Scan for the cell matching the given text and deliver its (X, Y) coordinate at center. 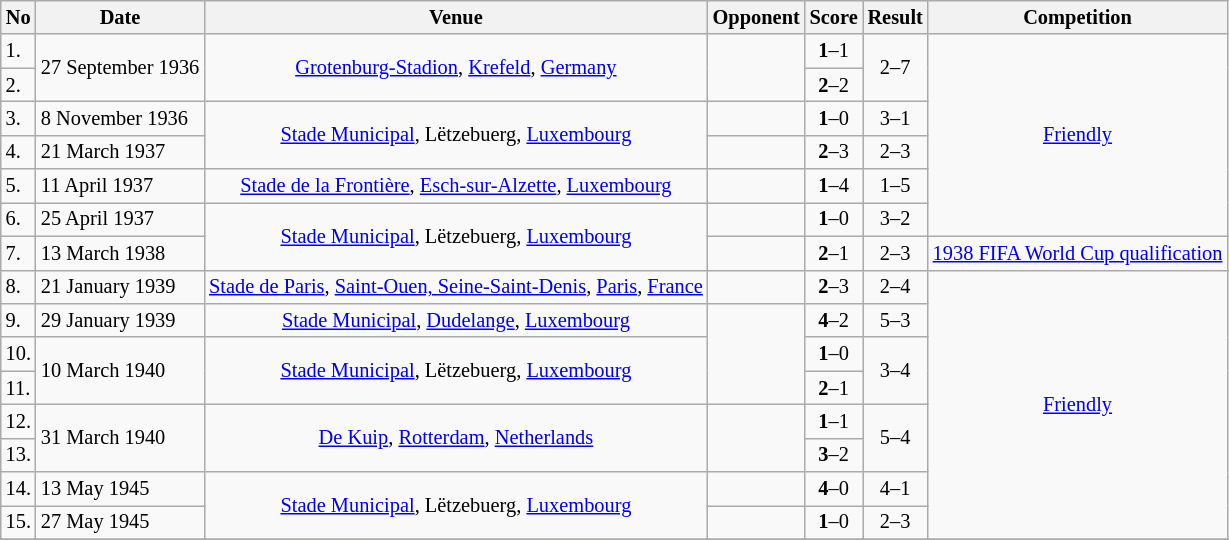
Score (834, 17)
27 May 1945 (120, 522)
15. (18, 522)
27 September 1936 (120, 68)
3. (18, 118)
7. (18, 253)
Stade de la Frontière, Esch-sur-Alzette, Luxembourg (456, 186)
Venue (456, 17)
2–4 (896, 287)
6. (18, 219)
4–2 (834, 320)
4. (18, 152)
De Kuip, Rotterdam, Netherlands (456, 438)
5. (18, 186)
5–4 (896, 438)
10. (18, 354)
8 November 1936 (120, 118)
12. (18, 421)
1. (18, 51)
3–1 (896, 118)
Competition (1078, 17)
13 May 1945 (120, 489)
4–0 (834, 489)
11 April 1937 (120, 186)
4–1 (896, 489)
9. (18, 320)
Date (120, 17)
Opponent (756, 17)
31 March 1940 (120, 438)
11. (18, 388)
5–3 (896, 320)
1–5 (896, 186)
Stade de Paris, Saint-Ouen, Seine-Saint-Denis, Paris, France (456, 287)
25 April 1937 (120, 219)
13 March 1938 (120, 253)
1–4 (834, 186)
Grotenburg-Stadion, Krefeld, Germany (456, 68)
10 March 1940 (120, 370)
1938 FIFA World Cup qualification (1078, 253)
Result (896, 17)
8. (18, 287)
3–4 (896, 370)
2–7 (896, 68)
No (18, 17)
14. (18, 489)
2. (18, 85)
13. (18, 455)
29 January 1939 (120, 320)
2–2 (834, 85)
21 March 1937 (120, 152)
21 January 1939 (120, 287)
Stade Municipal, Dudelange, Luxembourg (456, 320)
